Find where the given text appears and provide that cell's center as (x, y) coordinate. 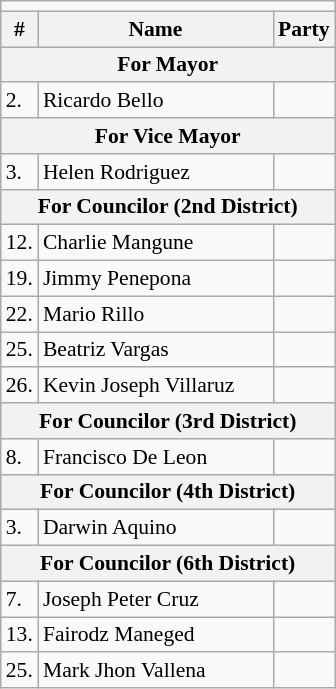
For Councilor (4th District) (168, 492)
26. (20, 386)
For Councilor (6th District) (168, 564)
Darwin Aquino (156, 528)
Beatriz Vargas (156, 350)
8. (20, 457)
Party (304, 29)
# (20, 29)
Charlie Mangune (156, 243)
Helen Rodriguez (156, 172)
For Vice Mayor (168, 136)
Jimmy Penepona (156, 279)
19. (20, 279)
7. (20, 599)
12. (20, 243)
22. (20, 314)
Fairodz Maneged (156, 635)
Francisco De Leon (156, 457)
Mark Jhon Vallena (156, 671)
Mario Rillo (156, 314)
Joseph Peter Cruz (156, 599)
Kevin Joseph Villaruz (156, 386)
13. (20, 635)
Name (156, 29)
2. (20, 101)
Ricardo Bello (156, 101)
For Mayor (168, 65)
For Councilor (3rd District) (168, 421)
For Councilor (2nd District) (168, 207)
